Capture the cell that displays the provided text and extract its (x, y) central coordinate. 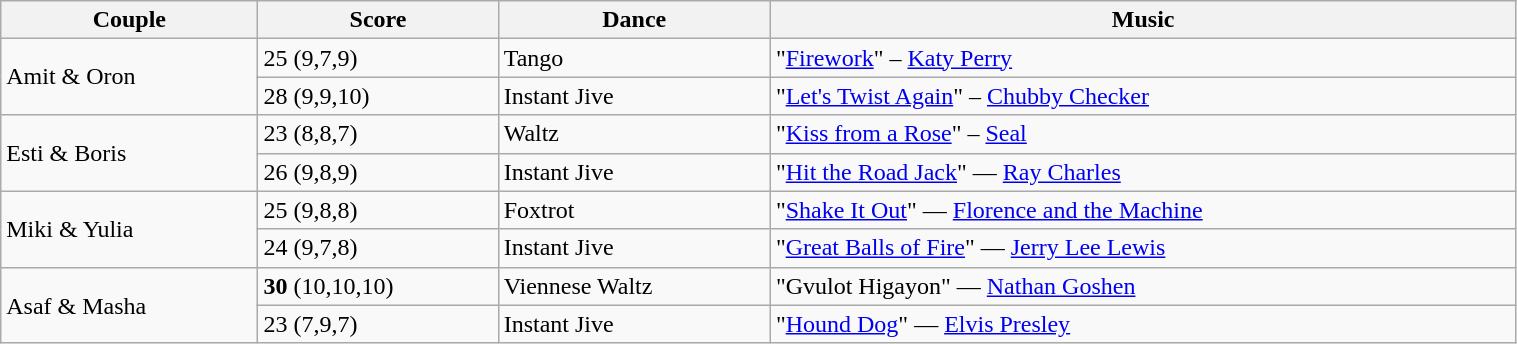
Tango (634, 58)
Miki & Yulia (130, 229)
"Let's Twist Again" – Chubby Checker (1143, 96)
Amit & Oron (130, 77)
23 (8,8,7) (378, 134)
28 (9,9,10) (378, 96)
Waltz (634, 134)
"Firework" – Katy Perry (1143, 58)
Music (1143, 20)
Foxtrot (634, 210)
30 (10,10,10) (378, 286)
"Hound Dog" — Elvis Presley (1143, 324)
"Kiss from a Rose" – Seal (1143, 134)
Viennese Waltz (634, 286)
Asaf & Masha (130, 305)
23 (7,9,7) (378, 324)
"Gvulot Higayon" — Nathan Goshen (1143, 286)
Couple (130, 20)
Dance (634, 20)
"Great Balls of Fire" — Jerry Lee Lewis (1143, 248)
"Shake It Out" — Florence and the Machine (1143, 210)
Esti & Boris (130, 153)
25 (9,7,9) (378, 58)
26 (9,8,9) (378, 172)
24 (9,7,8) (378, 248)
Score (378, 20)
25 (9,8,8) (378, 210)
"Hit the Road Jack" — Ray Charles (1143, 172)
